Extract the [x, y] coordinate from the center of the cell holding the provided text.  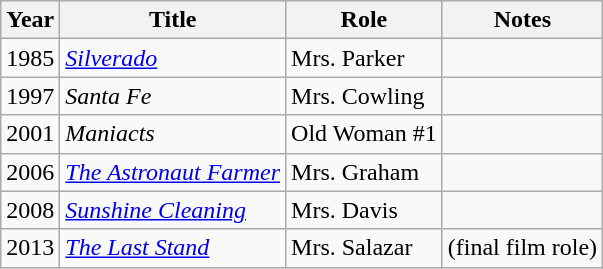
Mrs. Davis [364, 210]
2008 [30, 210]
Role [364, 20]
Mrs. Graham [364, 172]
Mrs. Parker [364, 58]
(final film role) [522, 248]
1997 [30, 96]
The Last Stand [173, 248]
1985 [30, 58]
Title [173, 20]
2013 [30, 248]
Mrs. Salazar [364, 248]
Santa Fe [173, 96]
2006 [30, 172]
Mrs. Cowling [364, 96]
2001 [30, 134]
Maniacts [173, 134]
Year [30, 20]
Silverado [173, 58]
Sunshine Cleaning [173, 210]
Old Woman #1 [364, 134]
Notes [522, 20]
The Astronaut Farmer [173, 172]
